Output the [x, y] coordinate of the center of the cell containing the given text.  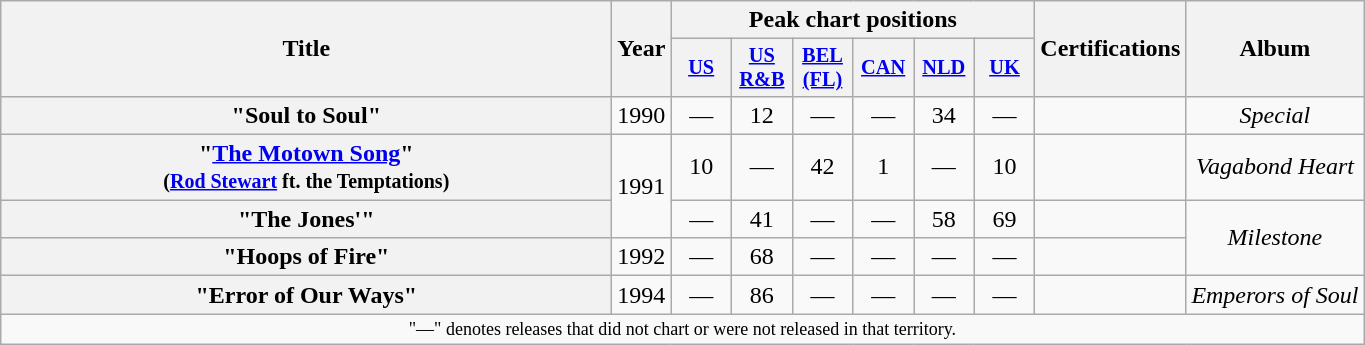
"The Jones'" [306, 219]
12 [762, 115]
41 [762, 219]
1991 [642, 186]
58 [944, 219]
"Soul to Soul" [306, 115]
1994 [642, 295]
BEL(FL) [822, 68]
86 [762, 295]
Year [642, 49]
Title [306, 49]
1990 [642, 115]
CAN [884, 68]
Album [1275, 49]
Milestone [1275, 238]
"The Motown Song"(Rod Stewart ft. the Temptations) [306, 168]
"Error of Our Ways" [306, 295]
Vagabond Heart [1275, 168]
Special [1275, 115]
1992 [642, 257]
NLD [944, 68]
68 [762, 257]
1 [884, 168]
Peak chart positions [853, 20]
34 [944, 115]
US [702, 68]
USR&B [762, 68]
Certifications [1110, 49]
"Hoops of Fire" [306, 257]
42 [822, 168]
UK [1004, 68]
69 [1004, 219]
"—" denotes releases that did not chart or were not released in that territory. [682, 330]
Emperors of Soul [1275, 295]
